Pinpoint the cell where the given text exists, returning its (x, y) midpoint coordinate. 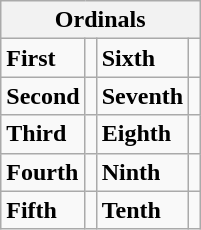
Second (43, 96)
Seventh (142, 96)
Third (43, 134)
Eighth (142, 134)
Tenth (142, 210)
Fourth (43, 172)
Ninth (142, 172)
Ordinals (100, 20)
Fifth (43, 210)
First (43, 58)
Sixth (142, 58)
